Identify which cell holds the provided text, then report its (x, y) central coordinate. 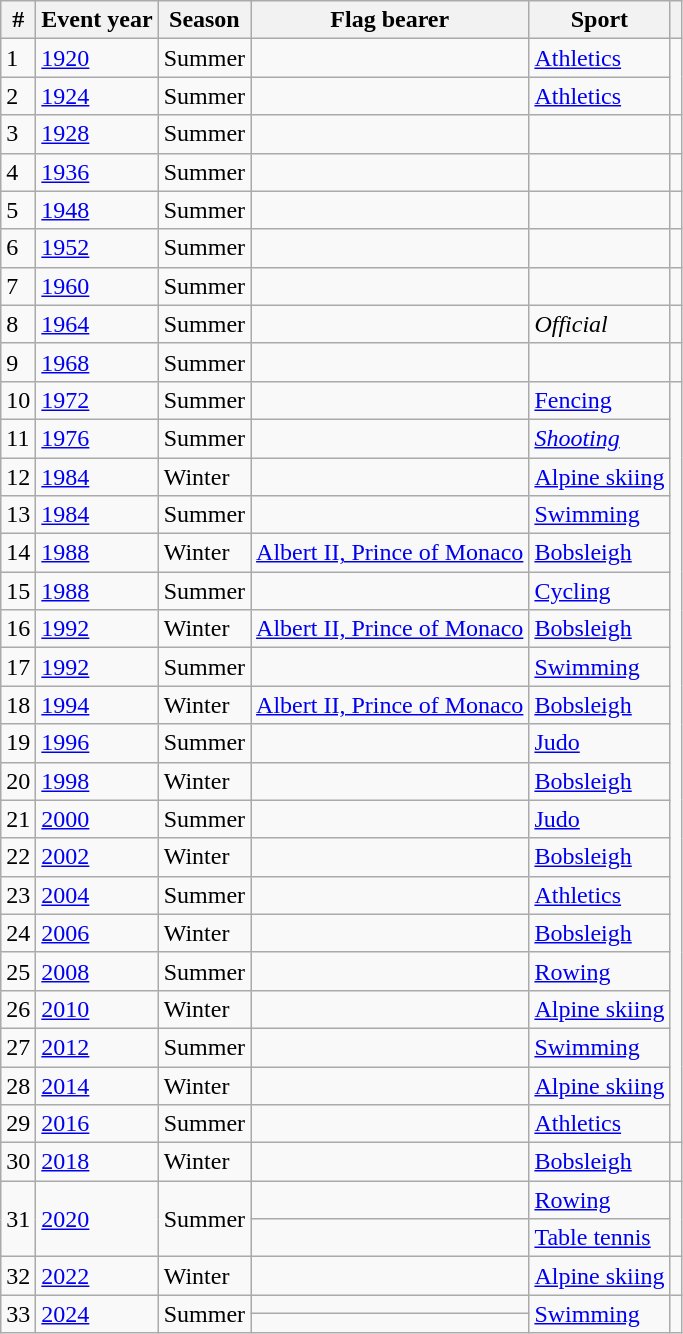
9 (18, 362)
7 (18, 286)
1920 (97, 58)
2020 (97, 1219)
1996 (97, 743)
31 (18, 1219)
Flag bearer (390, 20)
13 (18, 515)
1998 (97, 781)
18 (18, 705)
1960 (97, 286)
2008 (97, 971)
1964 (97, 324)
2018 (97, 1162)
1976 (97, 438)
30 (18, 1162)
Official (600, 324)
4 (18, 172)
21 (18, 819)
Table tennis (600, 1238)
2010 (97, 1009)
19 (18, 743)
1952 (97, 248)
Event year (97, 20)
29 (18, 1124)
2002 (97, 857)
20 (18, 781)
23 (18, 895)
Shooting (600, 438)
# (18, 20)
1936 (97, 172)
2016 (97, 1124)
Season (204, 20)
2 (18, 96)
1994 (97, 705)
2006 (97, 933)
1948 (97, 210)
1 (18, 58)
28 (18, 1085)
2024 (97, 1314)
33 (18, 1314)
17 (18, 667)
8 (18, 324)
Fencing (600, 400)
Cycling (600, 591)
2012 (97, 1047)
25 (18, 971)
1928 (97, 134)
11 (18, 438)
2004 (97, 895)
2000 (97, 819)
5 (18, 210)
26 (18, 1009)
24 (18, 933)
32 (18, 1276)
2022 (97, 1276)
12 (18, 477)
15 (18, 591)
1968 (97, 362)
1972 (97, 400)
27 (18, 1047)
22 (18, 857)
1924 (97, 96)
16 (18, 629)
2014 (97, 1085)
3 (18, 134)
6 (18, 248)
Sport (600, 20)
10 (18, 400)
14 (18, 553)
